Capture the cell that displays the provided text and extract its (x, y) central coordinate. 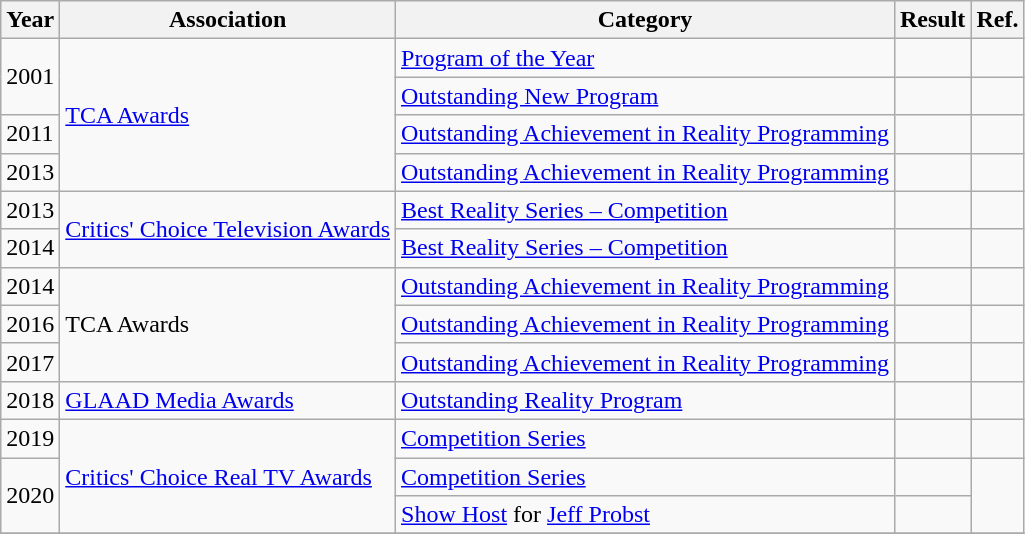
2011 (30, 134)
Association (228, 20)
Category (646, 20)
Program of the Year (646, 58)
2016 (30, 324)
2017 (30, 362)
Year (30, 20)
2001 (30, 77)
Critics' Choice Television Awards (228, 229)
Ref. (998, 20)
2018 (30, 400)
2020 (30, 496)
GLAAD Media Awards (228, 400)
Outstanding Reality Program (646, 400)
Show Host for Jeff Probst (646, 515)
Result (932, 20)
Outstanding New Program (646, 96)
2019 (30, 438)
Critics' Choice Real TV Awards (228, 476)
